Extract the [X, Y] coordinate from the center of the cell holding the provided text.  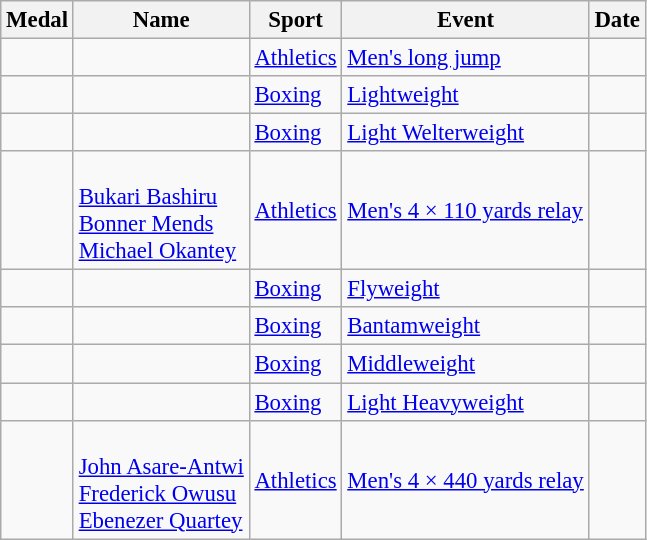
Men's long jump [466, 58]
Date [617, 20]
Bukari BashiruBonner MendsMichael Okantey [161, 210]
Lightweight [466, 95]
Medal [38, 20]
Middleweight [466, 364]
Name [161, 20]
Men's 4 × 440 yards relay [466, 480]
Light Heavyweight [466, 402]
Flyweight [466, 289]
Sport [296, 20]
Bantamweight [466, 327]
John Asare-AntwiFrederick OwusuEbenezer Quartey [161, 480]
Light Welterweight [466, 133]
Men's 4 × 110 yards relay [466, 210]
Event [466, 20]
